Determine the (x, y) coordinate at the center of the cell enclosing the given text.  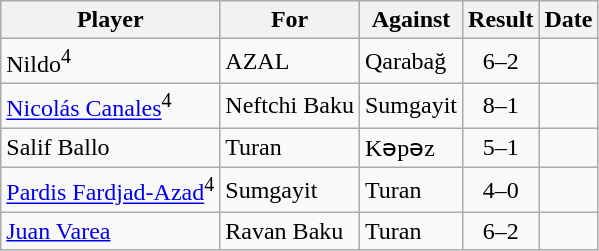
Date (568, 20)
Nicolás Canales4 (110, 106)
Juan Varea (110, 231)
Result (501, 20)
Pardis Fardjad-Azad4 (110, 190)
Against (410, 20)
Kəpəz (410, 148)
5–1 (501, 148)
Ravan Baku (290, 231)
8–1 (501, 106)
Salif Ballo (110, 148)
AZAL (290, 62)
Neftchi Baku (290, 106)
For (290, 20)
4–0 (501, 190)
Qarabağ (410, 62)
Nildo4 (110, 62)
Player (110, 20)
